Detect which cell encompasses the target text, then output its [X, Y] center coordinate. 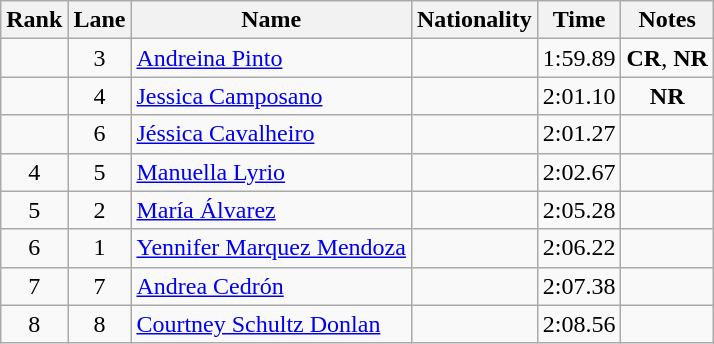
Name [272, 20]
Nationality [474, 20]
Yennifer Marquez Mendoza [272, 248]
Jessica Camposano [272, 96]
2:05.28 [579, 210]
Notes [667, 20]
Lane [100, 20]
2:07.38 [579, 286]
CR, NR [667, 58]
Andreina Pinto [272, 58]
2 [100, 210]
3 [100, 58]
Manuella Lyrio [272, 172]
2:08.56 [579, 324]
2:01.10 [579, 96]
Andrea Cedrón [272, 286]
1 [100, 248]
2:06.22 [579, 248]
María Álvarez [272, 210]
2:02.67 [579, 172]
1:59.89 [579, 58]
Time [579, 20]
Jéssica Cavalheiro [272, 134]
Rank [34, 20]
2:01.27 [579, 134]
Courtney Schultz Donlan [272, 324]
NR [667, 96]
